Output the [x, y] coordinate of the center of the cell containing the given text.  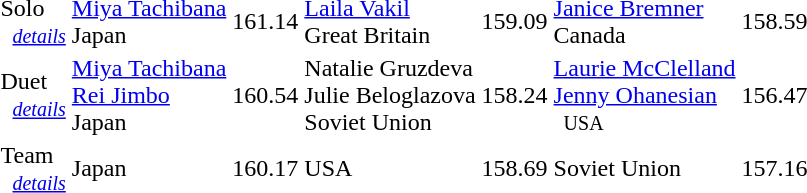
Laurie McClelland Jenny Ohanesian USA [644, 95]
Natalie GruzdevaJulie Beloglazova Soviet Union [390, 95]
Miya TachibanaRei Jimbo Japan [149, 95]
160.54 [266, 95]
158.24 [514, 95]
